Provide the [x, y] coordinate of the cell's center where the given text is located.  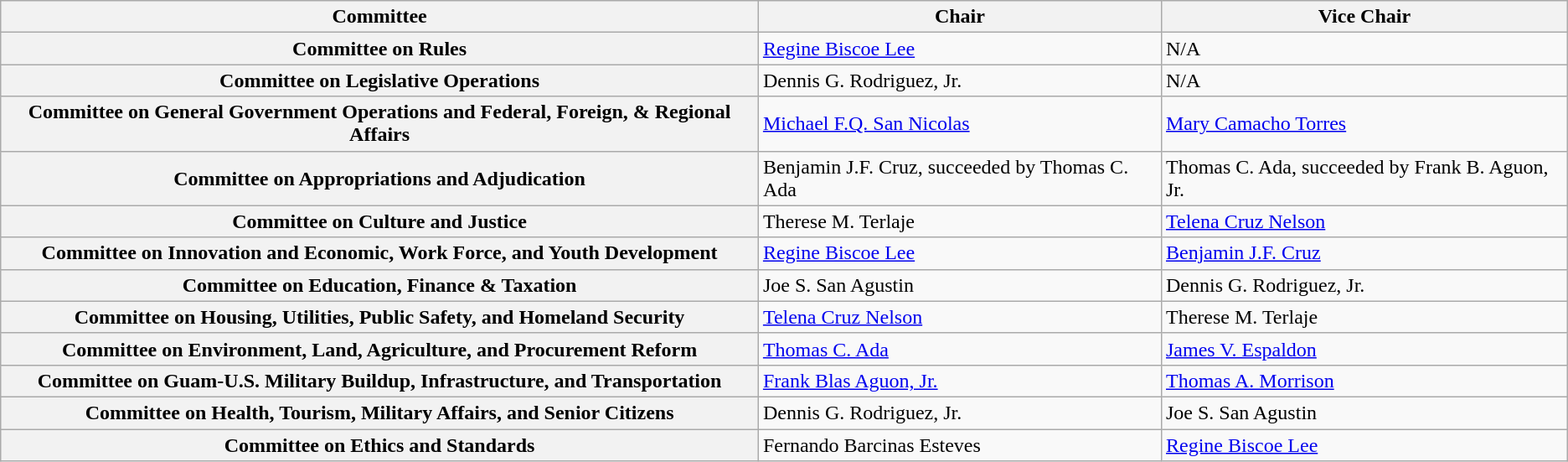
Fernando Barcinas Esteves [960, 445]
Thomas C. Ada [960, 349]
Chair [960, 17]
Frank Blas Aguon, Jr. [960, 381]
Michael F.Q. San Nicolas [960, 124]
Thomas A. Morrison [1364, 381]
Committee on General Government Operations and Federal, Foreign, & Regional Affairs [380, 124]
Committee [380, 17]
Committee on Environment, Land, Agriculture, and Procurement Reform [380, 349]
Committee on Education, Finance & Taxation [380, 285]
Committee on Health, Tourism, Military Affairs, and Senior Citizens [380, 413]
Committee on Ethics and Standards [380, 445]
Committee on Innovation and Economic, Work Force, and Youth Development [380, 253]
Mary Camacho Torres [1364, 124]
Committee on Rules [380, 49]
Committee on Guam-U.S. Military Buildup, Infrastructure, and Transportation [380, 381]
James V. Espaldon [1364, 349]
Vice Chair [1364, 17]
Committee on Culture and Justice [380, 221]
Benjamin J.F. Cruz [1364, 253]
Thomas C. Ada, succeeded by Frank B. Aguon, Jr. [1364, 178]
Committee on Legislative Operations [380, 80]
Committee on Appropriations and Adjudication [380, 178]
Committee on Housing, Utilities, Public Safety, and Homeland Security [380, 317]
Benjamin J.F. Cruz, succeeded by Thomas C. Ada [960, 178]
